Return the (X, Y) coordinate for the center point of the cell that contains the specified text.  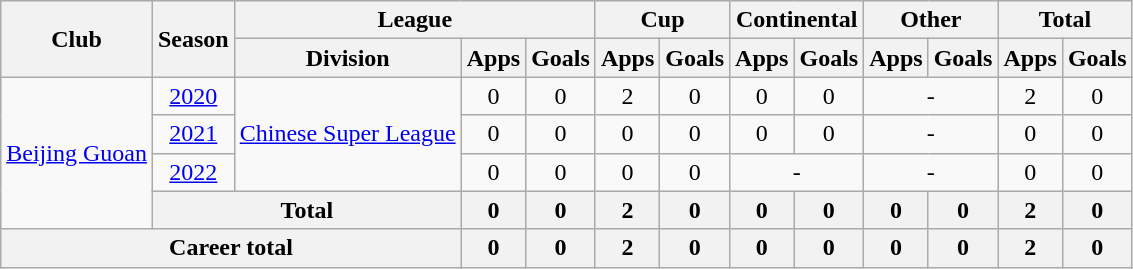
Season (193, 39)
Cup (662, 20)
2021 (193, 134)
Chinese Super League (348, 134)
League (414, 20)
2020 (193, 96)
2022 (193, 172)
Club (77, 39)
Career total (231, 248)
Other (931, 20)
Beijing Guoan (77, 153)
Division (348, 58)
Continental (797, 20)
